Search for the cell housing the specified text and yield its [X, Y] center coordinate. 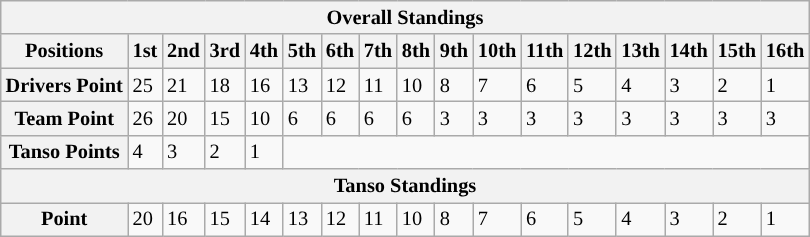
7th [378, 51]
14th [689, 51]
Drivers Point [64, 85]
3rd [225, 51]
13th [640, 51]
Point [64, 219]
Team Point [64, 118]
8th [416, 51]
11th [544, 51]
Tanso Standings [405, 186]
2nd [184, 51]
26 [146, 118]
14 [264, 219]
6th [340, 51]
Overall Standings [405, 17]
25 [146, 85]
10th [497, 51]
1st [146, 51]
Tanso Points [64, 152]
21 [184, 85]
Positions [64, 51]
12th [592, 51]
15th [737, 51]
9th [454, 51]
5th [302, 51]
16th [785, 51]
18 [225, 85]
4th [264, 51]
